Capture the cell that displays the provided text and extract its [x, y] central coordinate. 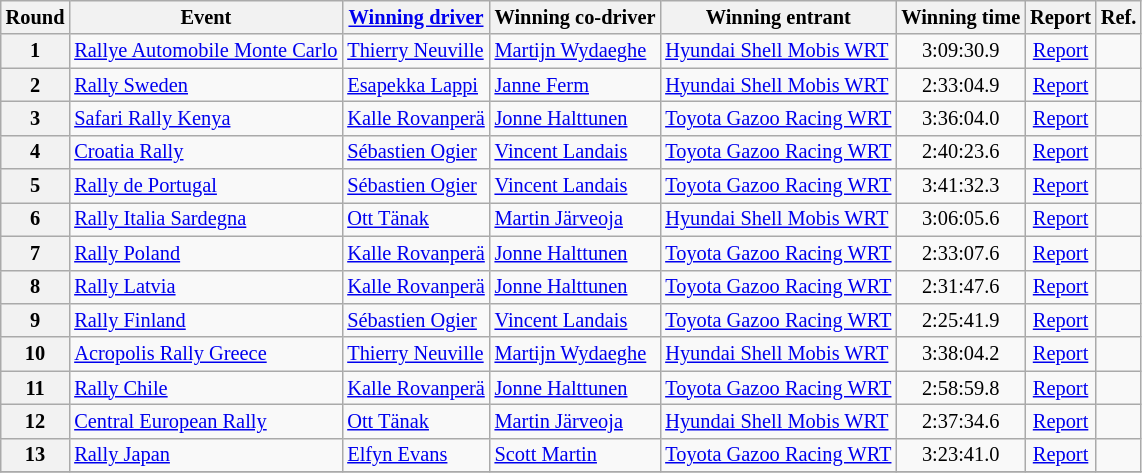
3:23:41.0 [960, 455]
Event [206, 17]
Esapekka Lappi [416, 85]
Rallye Automobile Monte Carlo [206, 51]
1 [36, 51]
2:37:34.6 [960, 421]
2:58:59.8 [960, 388]
Rally Japan [206, 455]
Croatia Rally [206, 152]
2:40:23.6 [960, 152]
2:25:41.9 [960, 320]
10 [36, 354]
Ref. [1118, 17]
Safari Rally Kenya [206, 118]
Round [36, 17]
2:33:04.9 [960, 85]
Acropolis Rally Greece [206, 354]
12 [36, 421]
3:06:05.6 [960, 219]
9 [36, 320]
7 [36, 253]
2 [36, 85]
6 [36, 219]
3 [36, 118]
3:09:30.9 [960, 51]
Rally Chile [206, 388]
Rally Poland [206, 253]
3:36:04.0 [960, 118]
Rally Finland [206, 320]
2:33:07.6 [960, 253]
Rally Sweden [206, 85]
Central European Rally [206, 421]
Scott Martin [576, 455]
Janne Ferm [576, 85]
11 [36, 388]
Rally de Portugal [206, 186]
Winning time [960, 17]
Rally Italia Sardegna [206, 219]
Winning co-driver [576, 17]
2:31:47.6 [960, 287]
Winning driver [416, 17]
Winning entrant [778, 17]
Elfyn Evans [416, 455]
13 [36, 455]
4 [36, 152]
8 [36, 287]
3:38:04.2 [960, 354]
5 [36, 186]
Rally Latvia [206, 287]
3:41:32.3 [960, 186]
